Extract the (X, Y) coordinate from the center of the cell holding the provided text.  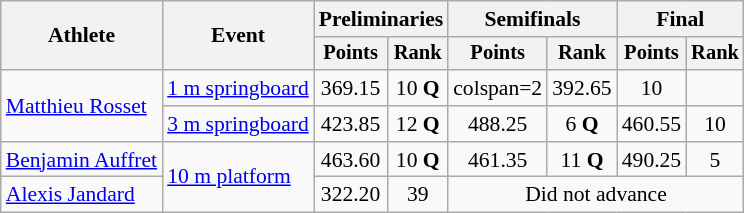
460.55 (652, 124)
Athlete (82, 36)
3 m springboard (238, 124)
488.25 (498, 124)
392.65 (582, 88)
12 Q (418, 124)
10 m platform (238, 178)
Event (238, 36)
463.60 (351, 160)
Alexis Jandard (82, 195)
1 m springboard (238, 88)
461.35 (498, 160)
Did not advance (596, 195)
Benjamin Auffret (82, 160)
369.15 (351, 88)
Matthieu Rosset (82, 106)
322.20 (351, 195)
Semifinals (532, 19)
Preliminaries (381, 19)
Final (680, 19)
5 (715, 160)
colspan=2 (498, 88)
11 Q (582, 160)
423.85 (351, 124)
490.25 (652, 160)
6 Q (582, 124)
39 (418, 195)
